Provide the [x, y] coordinate of the cell's center where the given text is located.  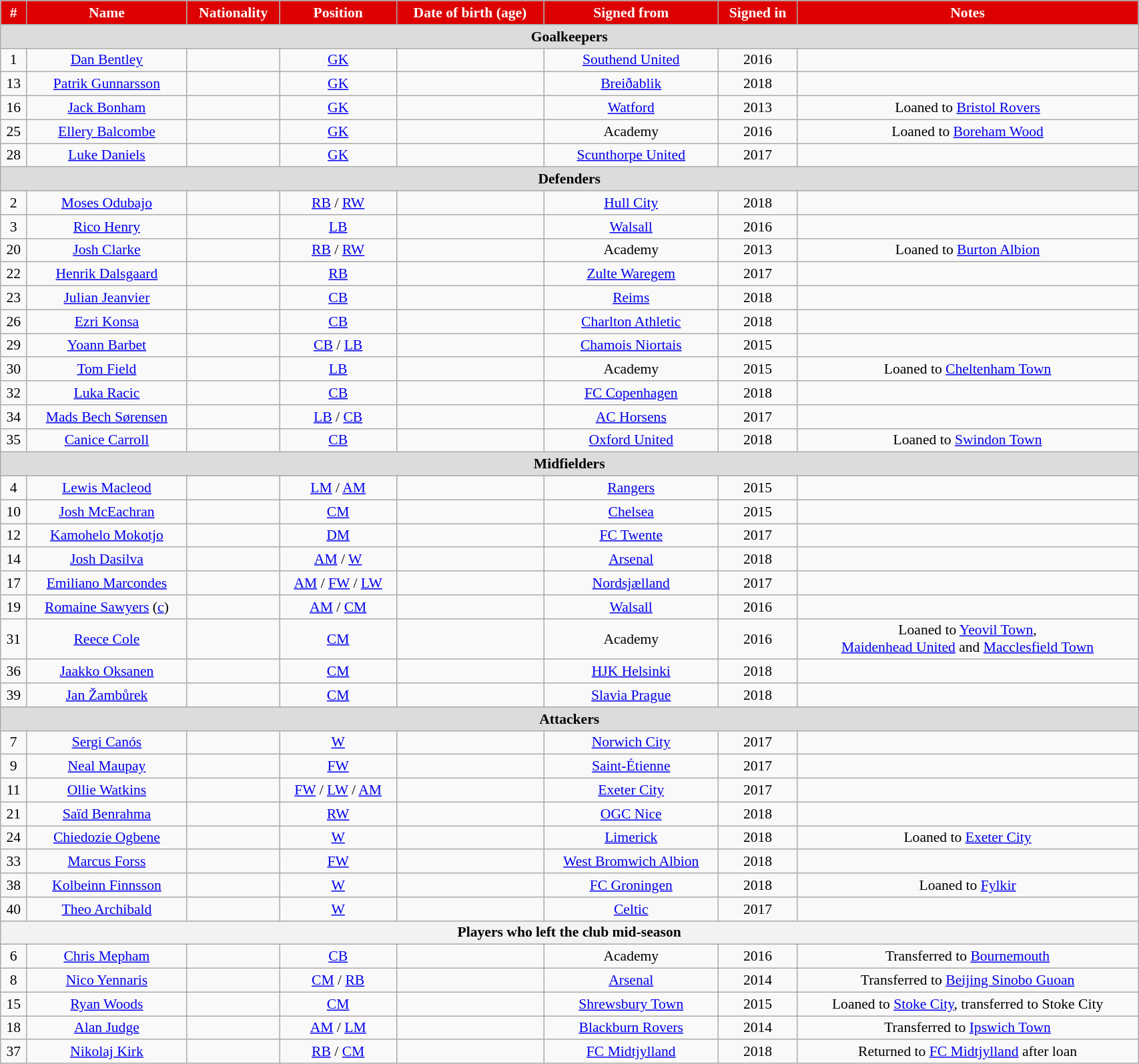
29 [13, 346]
RB / CM [338, 1052]
FC Midtjylland [631, 1052]
Blackburn Rovers [631, 1028]
Tom Field [107, 370]
Chris Mepham [107, 957]
12 [13, 536]
Theo Archibald [107, 909]
AM / LM [338, 1028]
AM / FW / LW [338, 583]
Sergi Canós [107, 742]
FC Groningen [631, 885]
Scunthorpe United [631, 155]
Signed from [631, 13]
Rangers [631, 488]
16 [13, 108]
Josh McEachran [107, 512]
Name [107, 13]
West Bromwich Albion [631, 862]
Luke Daniels [107, 155]
Chiedozie Ogbene [107, 838]
Watford [631, 108]
37 [13, 1052]
Defenders [570, 179]
OGC Nice [631, 814]
Loaned to Bristol Rovers [968, 108]
Transferred to Ipswich Town [968, 1028]
Alan Judge [107, 1028]
Saint-Étienne [631, 766]
13 [13, 84]
36 [13, 672]
Limerick [631, 838]
Loaned to Stoke City, transferred to Stoke City [968, 1004]
39 [13, 695]
38 [13, 885]
6 [13, 957]
Slavia Prague [631, 695]
Nationality [234, 13]
Shrewsbury Town [631, 1004]
Loaned to Fylkir [968, 885]
DM [338, 536]
11 [13, 790]
Hull City [631, 203]
Luka Racic [107, 393]
Julian Jeanvier [107, 298]
Goalkeepers [570, 37]
Neal Maupay [107, 766]
24 [13, 838]
Breiðablik [631, 84]
Josh Clarke [107, 250]
Kolbeinn Finnsson [107, 885]
Jack Bonham [107, 108]
14 [13, 560]
Mads Bech Sørensen [107, 417]
Loaned to Exeter City [968, 838]
Zulte Waregem [631, 274]
15 [13, 1004]
Transferred to Bournemouth [968, 957]
Lewis Macleod [107, 488]
Chelsea [631, 512]
35 [13, 440]
Romaine Sawyers (c) [107, 607]
Saïd Benrahma [107, 814]
Position [338, 13]
Midfielders [570, 464]
Reims [631, 298]
40 [13, 909]
LB / CB [338, 417]
FC Copenhagen [631, 393]
7 [13, 742]
FC Twente [631, 536]
Marcus Forss [107, 862]
Jan Žambůrek [107, 695]
Nikolaj Kirk [107, 1052]
Notes [968, 13]
9 [13, 766]
Players who left the club mid-season [570, 933]
Ryan Woods [107, 1004]
RW [338, 814]
Loaned to Yeovil Town,Maidenhead United and Macclesfield Town [968, 639]
AC Horsens [631, 417]
Norwich City [631, 742]
21 [13, 814]
22 [13, 274]
Loaned to Boreham Wood [968, 131]
33 [13, 862]
AM / CM [338, 607]
Loaned to Swindon Town [968, 440]
Southend United [631, 60]
AM / W [338, 560]
1 [13, 60]
8 [13, 981]
2 [13, 203]
Emiliano Marcondes [107, 583]
3 [13, 227]
Kamohelo Mokotjo [107, 536]
23 [13, 298]
CM / RB [338, 981]
20 [13, 250]
Loaned to Cheltenham Town [968, 370]
19 [13, 607]
Returned to FC Midtjylland after loan [968, 1052]
Rico Henry [107, 227]
Jaakko Oksanen [107, 672]
18 [13, 1028]
Attackers [570, 719]
Signed in [758, 13]
4 [13, 488]
30 [13, 370]
28 [13, 155]
Canice Carroll [107, 440]
31 [13, 639]
Nordsjælland [631, 583]
25 [13, 131]
Transferred to Beijing Sinobo Guoan [968, 981]
Exeter City [631, 790]
Ellery Balcombe [107, 131]
Moses Odubajo [107, 203]
Patrik Gunnarsson [107, 84]
LM / AM [338, 488]
Celtic [631, 909]
Ezri Konsa [107, 322]
10 [13, 512]
Nico Yennaris [107, 981]
Dan Bentley [107, 60]
# [13, 13]
17 [13, 583]
26 [13, 322]
32 [13, 393]
CB / LB [338, 346]
Loaned to Burton Albion [968, 250]
Ollie Watkins [107, 790]
34 [13, 417]
Oxford United [631, 440]
Josh Dasilva [107, 560]
Date of birth (age) [470, 13]
FW / LW / AM [338, 790]
Chamois Niortais [631, 346]
HJK Helsinki [631, 672]
RB [338, 274]
Yoann Barbet [107, 346]
Reece Cole [107, 639]
Henrik Dalsgaard [107, 274]
Charlton Athletic [631, 322]
